Search for the cell housing the specified text and yield its [x, y] center coordinate. 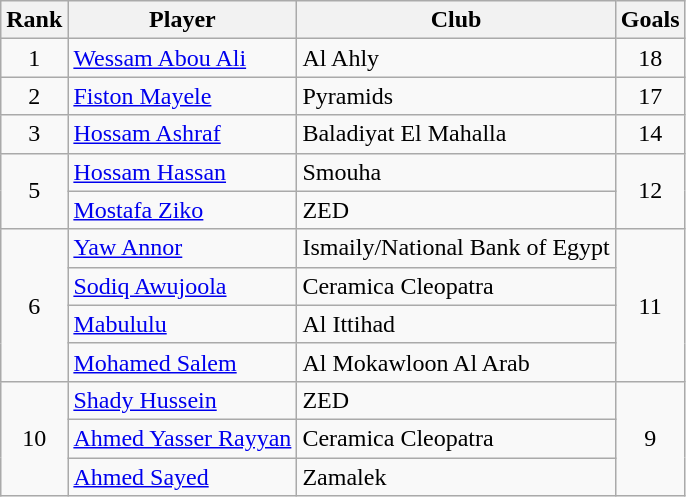
Al Ahly [456, 58]
11 [650, 305]
18 [650, 58]
Al Mokawloon Al Arab [456, 362]
6 [34, 305]
3 [34, 134]
Club [456, 20]
12 [650, 191]
1 [34, 58]
Al Ittihad [456, 324]
Baladiyat El Mahalla [456, 134]
10 [34, 438]
Hossam Ashraf [182, 134]
17 [650, 96]
Mabululu [182, 324]
Rank [34, 20]
Smouha [456, 172]
14 [650, 134]
Pyramids [456, 96]
Yaw Annor [182, 248]
Ahmed Yasser Rayyan [182, 438]
Sodiq Awujoola [182, 286]
5 [34, 191]
Hossam Hassan [182, 172]
Zamalek [456, 477]
Mohamed Salem [182, 362]
Wessam Abou Ali [182, 58]
9 [650, 438]
Ahmed Sayed [182, 477]
Player [182, 20]
2 [34, 96]
Fiston Mayele [182, 96]
Mostafa Ziko [182, 210]
Goals [650, 20]
Ismaily/National Bank of Egypt [456, 248]
Shady Hussein [182, 400]
